Search for the cell housing the specified text and yield its [x, y] center coordinate. 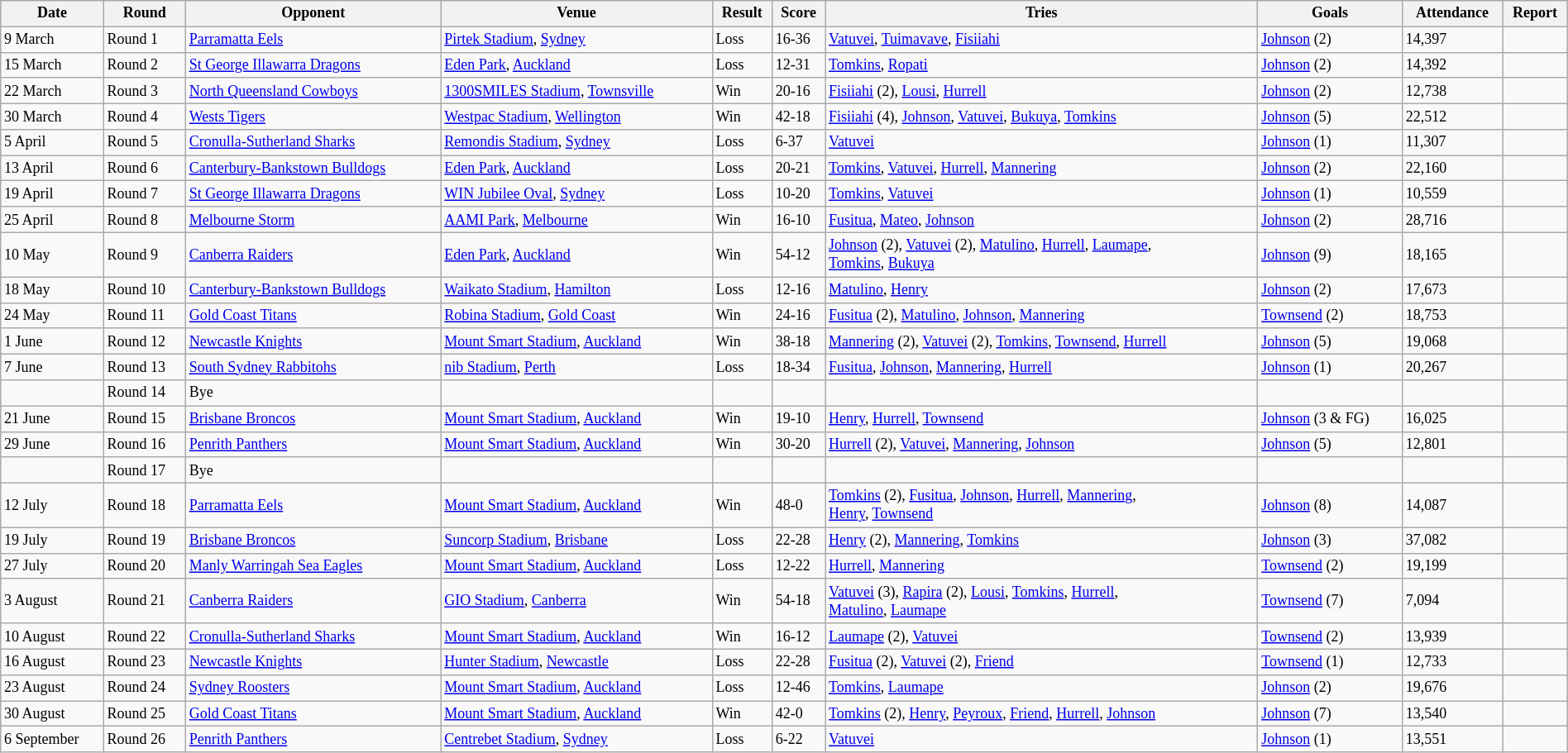
38-18 [798, 341]
37,082 [1452, 541]
Wests Tigers [313, 116]
19 April [52, 193]
Round 23 [144, 661]
42-18 [798, 116]
Tomkins, Laumape [1042, 688]
South Sydney Rabbitohs [313, 367]
Sydney Roosters [313, 688]
13 April [52, 169]
Fusitua, Johnson, Mannering, Hurrell [1042, 367]
13,540 [1452, 714]
14,397 [1452, 40]
Round 19 [144, 541]
16-12 [798, 636]
Remondis Stadium, Sydney [576, 142]
Round 14 [144, 393]
12-46 [798, 688]
48-0 [798, 505]
16-36 [798, 40]
23 August [52, 688]
3 August [52, 601]
12-22 [798, 565]
Fisiiahi (4), Johnson, Vatuvei, Bukuya, Tomkins [1042, 116]
6-22 [798, 739]
15 March [52, 64]
WIN Jubilee Oval, Sydney [576, 193]
30 March [52, 116]
Matulino, Henry [1042, 289]
19-10 [798, 418]
1300SMILES Stadium, Townsville [576, 91]
17,673 [1452, 289]
Round 6 [144, 169]
Melbourne Storm [313, 220]
Robina Stadium, Gold Coast [576, 316]
19,199 [1452, 565]
Round 4 [144, 116]
20-21 [798, 169]
Centrebet Stadium, Sydney [576, 739]
Round 16 [144, 445]
12,801 [1452, 445]
Round 3 [144, 91]
Opponent [313, 13]
Round 1 [144, 40]
Report [1535, 13]
Round 5 [144, 142]
Round 21 [144, 601]
29 June [52, 445]
Westpac Stadium, Wellington [576, 116]
54-12 [798, 255]
Venue [576, 13]
22,160 [1452, 169]
Fusitua (2), Matulino, Johnson, Mannering [1042, 316]
Johnson (3) [1330, 541]
Round 17 [144, 469]
19 July [52, 541]
Date [52, 13]
Tomkins (2), Fusitua, Johnson, Hurrell, Mannering,Henry, Townsend [1042, 505]
6 September [52, 739]
16,025 [1452, 418]
Johnson (7) [1330, 714]
nib Stadium, Perth [576, 367]
Result [742, 13]
10 August [52, 636]
27 July [52, 565]
Round [144, 13]
16 August [52, 661]
Round 13 [144, 367]
Tomkins (2), Henry, Peyroux, Friend, Hurrell, Johnson [1042, 714]
14,392 [1452, 64]
18 May [52, 289]
Henry, Hurrell, Townsend [1042, 418]
12 July [52, 505]
16-10 [798, 220]
18-34 [798, 367]
Round 8 [144, 220]
Mannering (2), Vatuvei (2), Tomkins, Townsend, Hurrell [1042, 341]
Tomkins, Vatuvei, Hurrell, Mannering [1042, 169]
Fusitua (2), Vatuvei (2), Friend [1042, 661]
21 June [52, 418]
19,068 [1452, 341]
Round 11 [144, 316]
Round 15 [144, 418]
Tomkins, Vatuvei [1042, 193]
Vatuvei, Tuimavave, Fisiiahi [1042, 40]
10-20 [798, 193]
Hurrell, Mannering [1042, 565]
Round 7 [144, 193]
AAMI Park, Melbourne [576, 220]
25 April [52, 220]
Round 18 [144, 505]
Round 2 [144, 64]
20,267 [1452, 367]
12-31 [798, 64]
1 June [52, 341]
Henry (2), Mannering, Tomkins [1042, 541]
Attendance [1452, 13]
Manly Warringah Sea Eagles [313, 565]
Johnson (3 & FG) [1330, 418]
14,087 [1452, 505]
Round 20 [144, 565]
9 March [52, 40]
19,676 [1452, 688]
Score [798, 13]
Laumape (2), Vatuvei [1042, 636]
Fisiiahi (2), Lousi, Hurrell [1042, 91]
13,551 [1452, 739]
22,512 [1452, 116]
Johnson (8) [1330, 505]
North Queensland Cowboys [313, 91]
12,738 [1452, 91]
Townsend (7) [1330, 601]
13,939 [1452, 636]
7,094 [1452, 601]
24 May [52, 316]
Tomkins, Ropati [1042, 64]
Round 9 [144, 255]
30-20 [798, 445]
18,165 [1452, 255]
Round 26 [144, 739]
Waikato Stadium, Hamilton [576, 289]
Round 22 [144, 636]
Vatuvei (3), Rapira (2), Lousi, Tomkins, Hurrell,Matulino, Laumape [1042, 601]
Round 25 [144, 714]
10,559 [1452, 193]
12,733 [1452, 661]
11,307 [1452, 142]
Goals [1330, 13]
Suncorp Stadium, Brisbane [576, 541]
24-16 [798, 316]
Townsend (1) [1330, 661]
Johnson (2), Vatuvei (2), Matulino, Hurrell, Laumape,Tomkins, Bukuya [1042, 255]
Round 10 [144, 289]
Round 12 [144, 341]
22 March [52, 91]
7 June [52, 367]
Johnson (9) [1330, 255]
42-0 [798, 714]
28,716 [1452, 220]
Hunter Stadium, Newcastle [576, 661]
18,753 [1452, 316]
Fusitua, Mateo, Johnson [1042, 220]
12-16 [798, 289]
54-18 [798, 601]
Tries [1042, 13]
30 August [52, 714]
Hurrell (2), Vatuvei, Mannering, Johnson [1042, 445]
20-16 [798, 91]
Round 24 [144, 688]
6-37 [798, 142]
10 May [52, 255]
Pirtek Stadium, Sydney [576, 40]
5 April [52, 142]
GIO Stadium, Canberra [576, 601]
